Identify which cell holds the provided text, then report its (x, y) central coordinate. 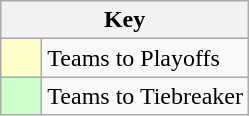
Teams to Playoffs (146, 58)
Key (125, 20)
Teams to Tiebreaker (146, 96)
